Identify which cell holds the provided text, then report its (x, y) central coordinate. 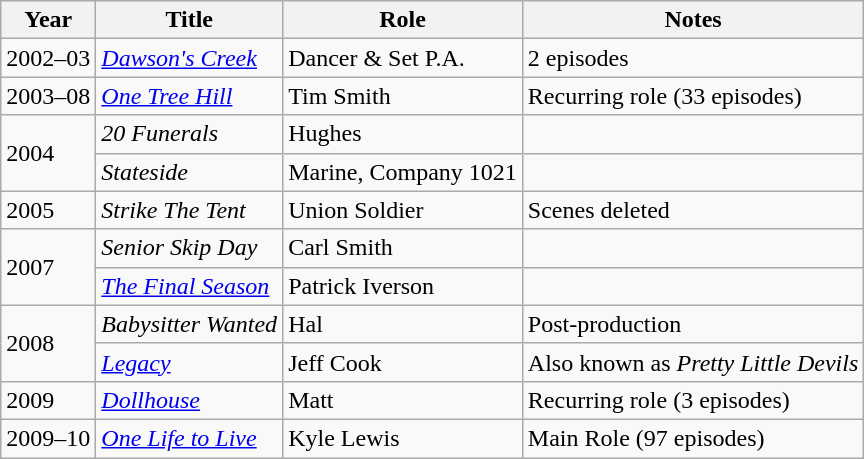
One Life to Live (190, 438)
2009 (48, 400)
Year (48, 20)
Tim Smith (403, 96)
2008 (48, 343)
Main Role (97 episodes) (692, 438)
Dancer & Set P.A. (403, 58)
Scenes deleted (692, 210)
Matt (403, 400)
Hal (403, 324)
Marine, Company 1021 (403, 172)
20 Funerals (190, 134)
Strike The Tent (190, 210)
The Final Season (190, 286)
Post-production (692, 324)
Kyle Lewis (403, 438)
One Tree Hill (190, 96)
Notes (692, 20)
2002–03 (48, 58)
Babysitter Wanted (190, 324)
Title (190, 20)
Dawson's Creek (190, 58)
2 episodes (692, 58)
Jeff Cook (403, 362)
Carl Smith (403, 248)
2005 (48, 210)
Stateside (190, 172)
Recurring role (33 episodes) (692, 96)
Senior Skip Day (190, 248)
Role (403, 20)
2007 (48, 267)
2003–08 (48, 96)
Also known as Pretty Little Devils (692, 362)
Patrick Iverson (403, 286)
Union Soldier (403, 210)
2004 (48, 153)
Dollhouse (190, 400)
Recurring role (3 episodes) (692, 400)
Hughes (403, 134)
Legacy (190, 362)
2009–10 (48, 438)
